Scan for the cell matching the given text and deliver its (x, y) coordinate at center. 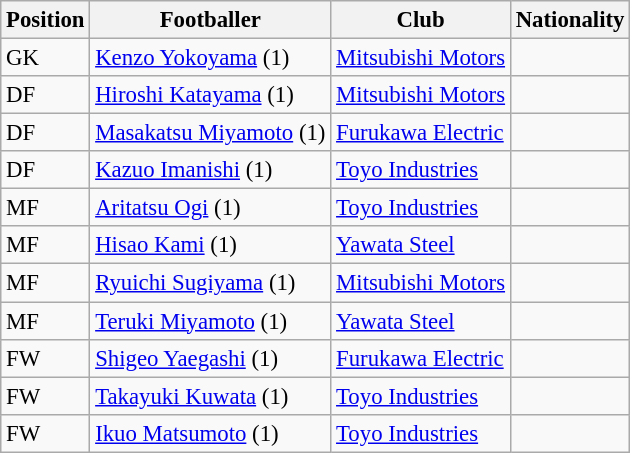
Kazuo Imanishi (1) (210, 170)
Kenzo Yokoyama (1) (210, 58)
Club (421, 20)
GK (46, 58)
Hisao Kami (1) (210, 245)
Nationality (570, 20)
Aritatsu Ogi (1) (210, 208)
Masakatsu Miyamoto (1) (210, 133)
Shigeo Yaegashi (1) (210, 358)
Hiroshi Katayama (1) (210, 95)
Ryuichi Sugiyama (1) (210, 283)
Takayuki Kuwata (1) (210, 396)
Ikuo Matsumoto (1) (210, 433)
Footballer (210, 20)
Teruki Miyamoto (1) (210, 321)
Position (46, 20)
